Scan for the cell matching the given text and deliver its (x, y) coordinate at center. 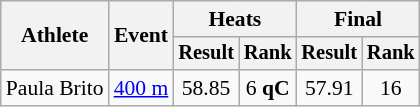
Athlete (55, 36)
16 (391, 88)
Final (358, 19)
Paula Brito (55, 88)
6 qC (268, 88)
Event (142, 36)
400 m (142, 88)
58.85 (206, 88)
Heats (234, 19)
57.91 (329, 88)
